Search for the cell housing the specified text and yield its (X, Y) center coordinate. 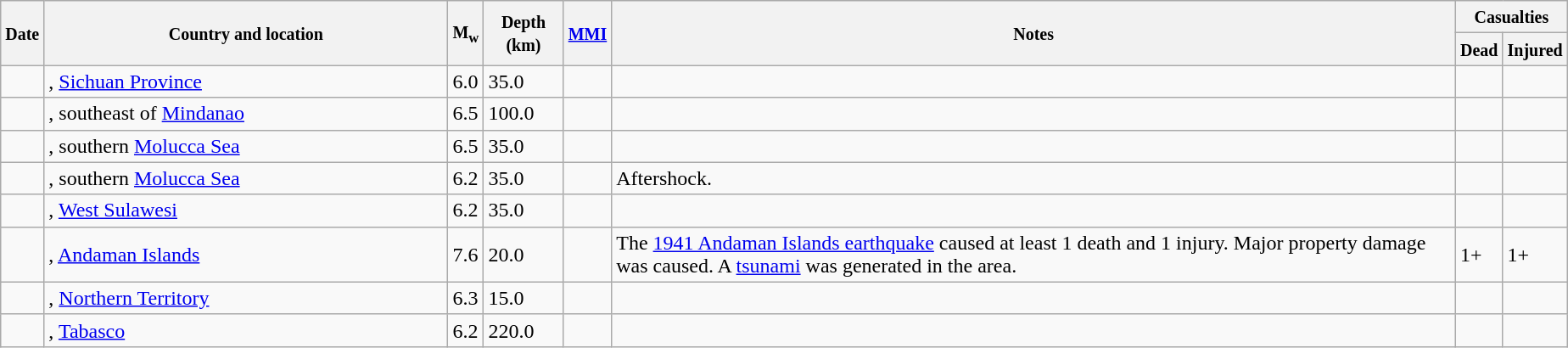
Date (22, 33)
15.0 (524, 298)
, Northern Territory (246, 298)
, Tabasco (246, 330)
Aftershock. (1033, 178)
Mw (466, 33)
7.6 (466, 255)
Depth (km) (524, 33)
Dead (1479, 49)
6.0 (466, 81)
6.3 (466, 298)
, southeast of Mindanao (246, 114)
Injured (1535, 49)
20.0 (524, 255)
MMI (587, 33)
, West Sulawesi (246, 210)
, Andaman Islands (246, 255)
, Sichuan Province (246, 81)
Notes (1033, 33)
220.0 (524, 330)
Casualties (1511, 17)
The 1941 Andaman Islands earthquake caused at least 1 death and 1 injury. Major property damage was caused. A tsunami was generated in the area. (1033, 255)
Country and location (246, 33)
100.0 (524, 114)
